Locate the cell with the specified text and output its (x, y) center coordinate. 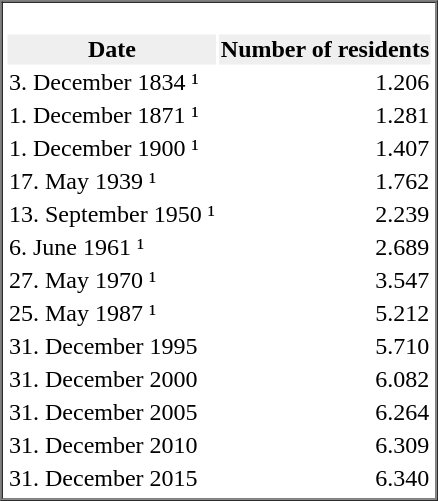
3. December 1834 ¹ (112, 83)
25. May 1987 ¹ (112, 313)
2.689 (324, 247)
31. December 2000 (112, 379)
17. May 1939 ¹ (112, 181)
31. December 2015 (112, 479)
31. December 2005 (112, 413)
13. September 1950 ¹ (112, 215)
1.206 (324, 83)
5.710 (324, 347)
Date (112, 49)
5.212 (324, 313)
31. December 1995 (112, 347)
1.281 (324, 115)
1. December 1900 ¹ (112, 149)
6.340 (324, 479)
6. June 1961 ¹ (112, 247)
2.239 (324, 215)
1.762 (324, 181)
6.082 (324, 379)
1. December 1871 ¹ (112, 115)
6.309 (324, 445)
31. December 2010 (112, 445)
3.547 (324, 281)
Number of residents (324, 49)
6.264 (324, 413)
1.407 (324, 149)
27. May 1970 ¹ (112, 281)
